Capture the cell that displays the provided text and extract its (x, y) central coordinate. 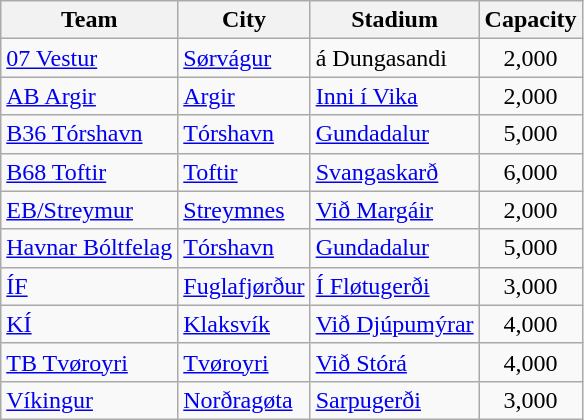
Í Fløtugerði (394, 286)
KÍ (90, 324)
Havnar Bóltfelag (90, 248)
EB/Streymur (90, 210)
Klaksvík (244, 324)
Við Margáir (394, 210)
á Dungasandi (394, 58)
Norðragøta (244, 400)
B36 Tórshavn (90, 134)
Argir (244, 96)
City (244, 20)
Við Stórá (394, 362)
6,000 (530, 172)
AB Argir (90, 96)
Sørvágur (244, 58)
Capacity (530, 20)
B68 Toftir (90, 172)
Stadium (394, 20)
ÍF (90, 286)
07 Vestur (90, 58)
Toftir (244, 172)
Inni í Vika (394, 96)
Víkingur (90, 400)
Team (90, 20)
Svangaskarð (394, 172)
TB Tvøroyri (90, 362)
Sarpugerði (394, 400)
Tvøroyri (244, 362)
Streymnes (244, 210)
Fuglafjørður (244, 286)
Við Djúpumýrar (394, 324)
